From the cell containing the given text, extract its center point as (x, y) coordinate. 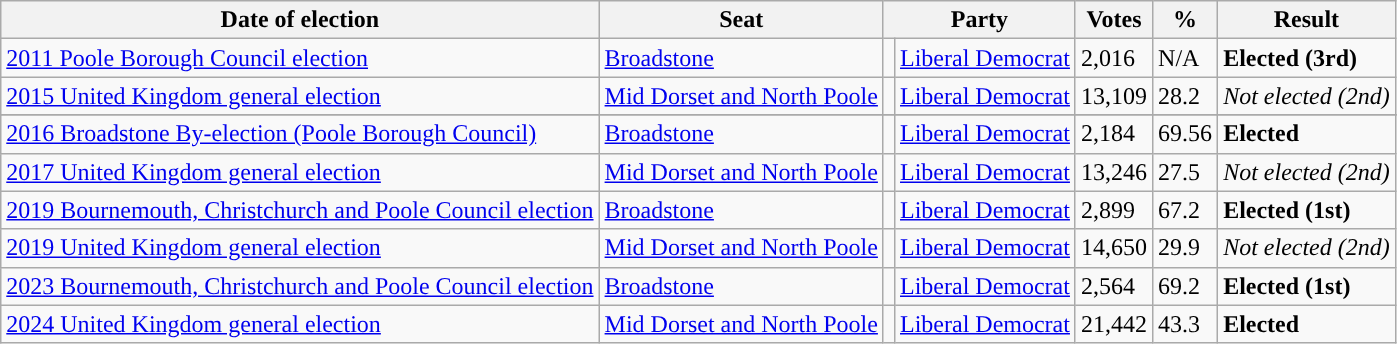
N/A (1186, 58)
21,442 (1114, 324)
Seat (741, 20)
43.3 (1186, 324)
2023 Bournemouth, Christchurch and Poole Council election (300, 286)
67.2 (1186, 210)
2011 Poole Borough Council election (300, 58)
Result (1307, 20)
29.9 (1186, 248)
Date of election (300, 20)
2,899 (1114, 210)
2019 Bournemouth, Christchurch and Poole Council election (300, 210)
Votes (1114, 20)
Elected (3rd) (1307, 58)
13,109 (1114, 96)
2019 United Kingdom general election (300, 248)
2,016 (1114, 58)
2,564 (1114, 286)
69.2 (1186, 286)
Party (979, 20)
69.56 (1186, 134)
2,184 (1114, 134)
2015 United Kingdom general election (300, 96)
28.2 (1186, 96)
2016 Broadstone By-election (Poole Borough Council) (300, 134)
27.5 (1186, 172)
14,650 (1114, 248)
13,246 (1114, 172)
2024 United Kingdom general election (300, 324)
% (1186, 20)
2017 United Kingdom general election (300, 172)
